Determine the (X, Y) coordinate at the center of the cell enclosing the given text.  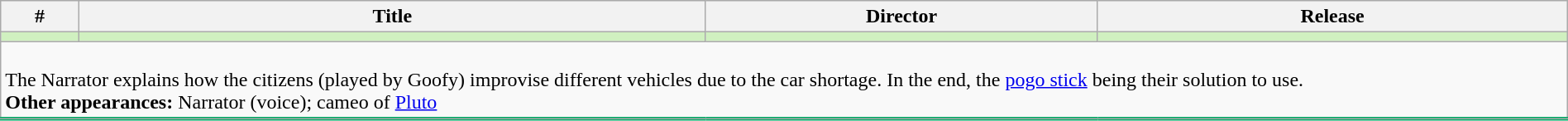
Release (1332, 17)
# (40, 17)
Director (901, 17)
Title (392, 17)
